From the cell containing the given text, extract its center point as (X, Y) coordinate. 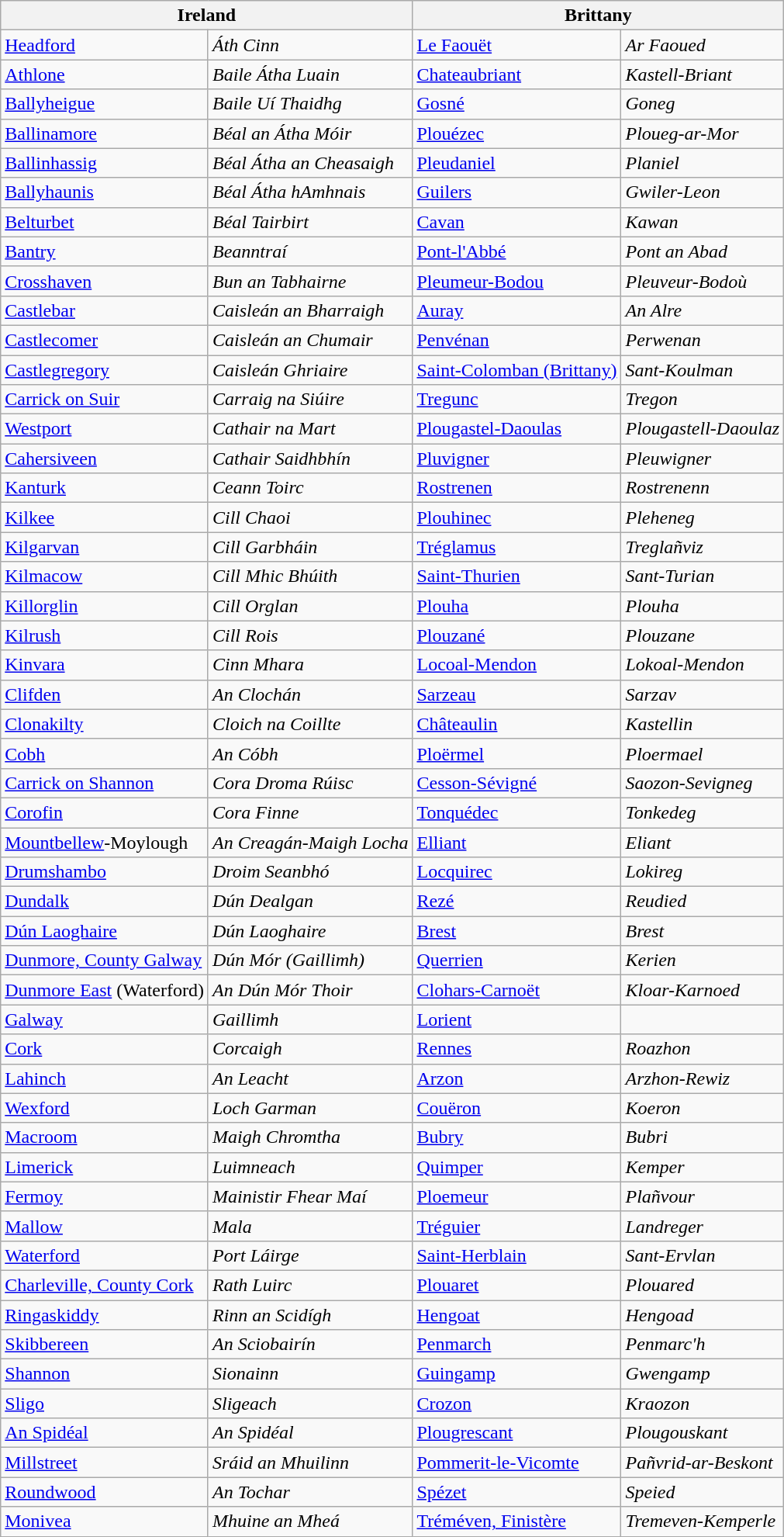
Killorglin (105, 606)
Sligeach (310, 1404)
Westport (105, 429)
Penvénan (516, 340)
Kemper (703, 1167)
Couëron (516, 1108)
Cill Orglan (310, 606)
Sionainn (310, 1374)
Wexford (105, 1108)
Plouzané (516, 635)
Plouaret (516, 1285)
Plouézec (516, 133)
Drumshambo (105, 872)
Dunmore East (Waterford) (105, 990)
Chateaubriant (516, 74)
Cill Chaoi (310, 518)
An Dún Mór Thoir (310, 990)
Shannon (105, 1374)
Lokireg (703, 872)
Sarzeau (516, 694)
Kinvara (105, 665)
Ringaskiddy (105, 1315)
Pleuwigner (703, 459)
Ploemeur (516, 1196)
Tonkedeg (703, 812)
Kanturk (105, 488)
Mainistir Fhear Maí (310, 1196)
Plougrescant (516, 1433)
Rezé (516, 902)
Skibbereen (105, 1345)
Eliant (703, 842)
Athlone (105, 74)
Mountbellew-Moylough (105, 842)
An Cóbh (310, 753)
Baile Uí Thaidhg (310, 104)
Caisleán an Bharraigh (310, 310)
Bubry (516, 1137)
Carraig na Siúire (310, 400)
Dundalk (105, 902)
Kilrush (105, 635)
Saint-Thurien (516, 576)
Kloar-Karnoed (703, 990)
Fermoy (105, 1196)
Hengoad (703, 1315)
Cesson-Sévigné (516, 783)
Gaillimh (310, 1019)
Plougastel-Daoulas (516, 429)
Le Faouët (516, 45)
Sant-Turian (703, 576)
Saint-Colomban (Brittany) (516, 370)
Caisleán an Chumair (310, 340)
Plouared (703, 1285)
Mallow (105, 1226)
Châteaulin (516, 724)
Clifden (105, 694)
Sligo (105, 1404)
Kraozon (703, 1404)
Cahersiveen (105, 459)
Pommerit-le-Vicomte (516, 1463)
Béal Átha hAmhnais (310, 192)
Tregunc (516, 400)
Cobh (105, 753)
Tremeven-Kemperle (703, 1521)
Tréglamus (516, 547)
Tregon (703, 400)
Cloich na Coillte (310, 724)
Mala (310, 1226)
Goneg (703, 104)
Reudied (703, 902)
Hengoat (516, 1315)
Galway (105, 1019)
Plouhinec (516, 518)
Sant-Koulman (703, 370)
Cinn Mhara (310, 665)
Gosné (516, 104)
Bantry (105, 251)
Querrien (516, 961)
Speied (703, 1492)
Kawan (703, 222)
Corofin (105, 812)
Castlegregory (105, 370)
Rostrenen (516, 488)
Gwengamp (703, 1374)
Planiel (703, 163)
Arzhon-Rewiz (703, 1078)
Ballinhassig (105, 163)
Clohars-Carnoët (516, 990)
Cavan (516, 222)
Charleville, County Cork (105, 1285)
Saozon-Sevigneg (703, 783)
Luimneach (310, 1167)
Carrick on Shannon (105, 783)
Brittany (599, 16)
Bun an Tabhairne (310, 281)
Locquirec (516, 872)
Treglañviz (703, 547)
Rinn an Scidígh (310, 1315)
Cathair Saidhbhín (310, 459)
Loch Garman (310, 1108)
An Clochán (310, 694)
Cora Droma Rúisc (310, 783)
Koeron (703, 1108)
Tonquédec (516, 812)
Beanntraí (310, 251)
Plañvour (703, 1196)
Crosshaven (105, 281)
Pleumeur-Bodou (516, 281)
Ploueg-ar-Mor (703, 133)
An Creagán-Maigh Locha (310, 842)
Kastell-Briant (703, 74)
Quimper (516, 1167)
Cora Finne (310, 812)
Roundwood (105, 1492)
Crozon (516, 1404)
Droim Seanbhó (310, 872)
Ireland (206, 16)
Cill Mhic Bhúith (310, 576)
Béal Tairbirt (310, 222)
Dunmore, County Galway (105, 961)
Ballyheigue (105, 104)
An Leacht (310, 1078)
Maigh Chromtha (310, 1137)
Ar Faoued (703, 45)
Rennes (516, 1049)
Castlecomer (105, 340)
Cill Garbháin (310, 547)
Kerien (703, 961)
Bubri (703, 1137)
Kilgarvan (105, 547)
Ballyhaunis (105, 192)
Dún Mór (Gaillimh) (310, 961)
Baile Átha Luain (310, 74)
Rath Luirc (310, 1285)
Béal an Átha Móir (310, 133)
Ceann Toirc (310, 488)
Landreger (703, 1226)
Pleudaniel (516, 163)
Guingamp (516, 1374)
An Alre (703, 310)
Pluvigner (516, 459)
Cathair na Mart (310, 429)
Macroom (105, 1137)
Lahinch (105, 1078)
Sant-Ervlan (703, 1255)
Ploërmel (516, 753)
Mhuine an Mheá (310, 1521)
Pont-l'Abbé (516, 251)
Kastellin (703, 724)
Áth Cinn (310, 45)
Millstreet (105, 1463)
Locoal-Mendon (516, 665)
Elliant (516, 842)
Lokoal-Mendon (703, 665)
Auray (516, 310)
Gwiler-Leon (703, 192)
Ballinamore (105, 133)
Cill Rois (310, 635)
Penmarch (516, 1345)
Limerick (105, 1167)
Plougastell-Daoulaz (703, 429)
Lorient (516, 1019)
Belturbet (105, 222)
Dún Dealgan (310, 902)
Caisleán Ghriaire (310, 370)
An Tochar (310, 1492)
Roazhon (703, 1049)
Saint-Herblain (516, 1255)
Kilmacow (105, 576)
Plouzane (703, 635)
Spézet (516, 1492)
Pleheneg (703, 518)
Castlebar (105, 310)
Perwenan (703, 340)
Cork (105, 1049)
Sráid an Mhuilinn (310, 1463)
Clonakilty (105, 724)
Waterford (105, 1255)
Pont an Abad (703, 251)
Corcaigh (310, 1049)
Arzon (516, 1078)
Tréguier (516, 1226)
Penmarc'h (703, 1345)
Headford (105, 45)
Carrick on Suir (105, 400)
Sarzav (703, 694)
Port Láirge (310, 1255)
Guilers (516, 192)
Tréméven, Finistère (516, 1521)
Kilkee (105, 518)
Monivea (105, 1521)
Rostrenenn (703, 488)
Plougouskant (703, 1433)
An Sciobairín (310, 1345)
Pleuveur-Bodoù (703, 281)
Ploermael (703, 753)
Pañvrid-ar-Beskont (703, 1463)
Béal Átha an Cheasaigh (310, 163)
